Return the [x, y] coordinate for the center point of the cell that contains the specified text.  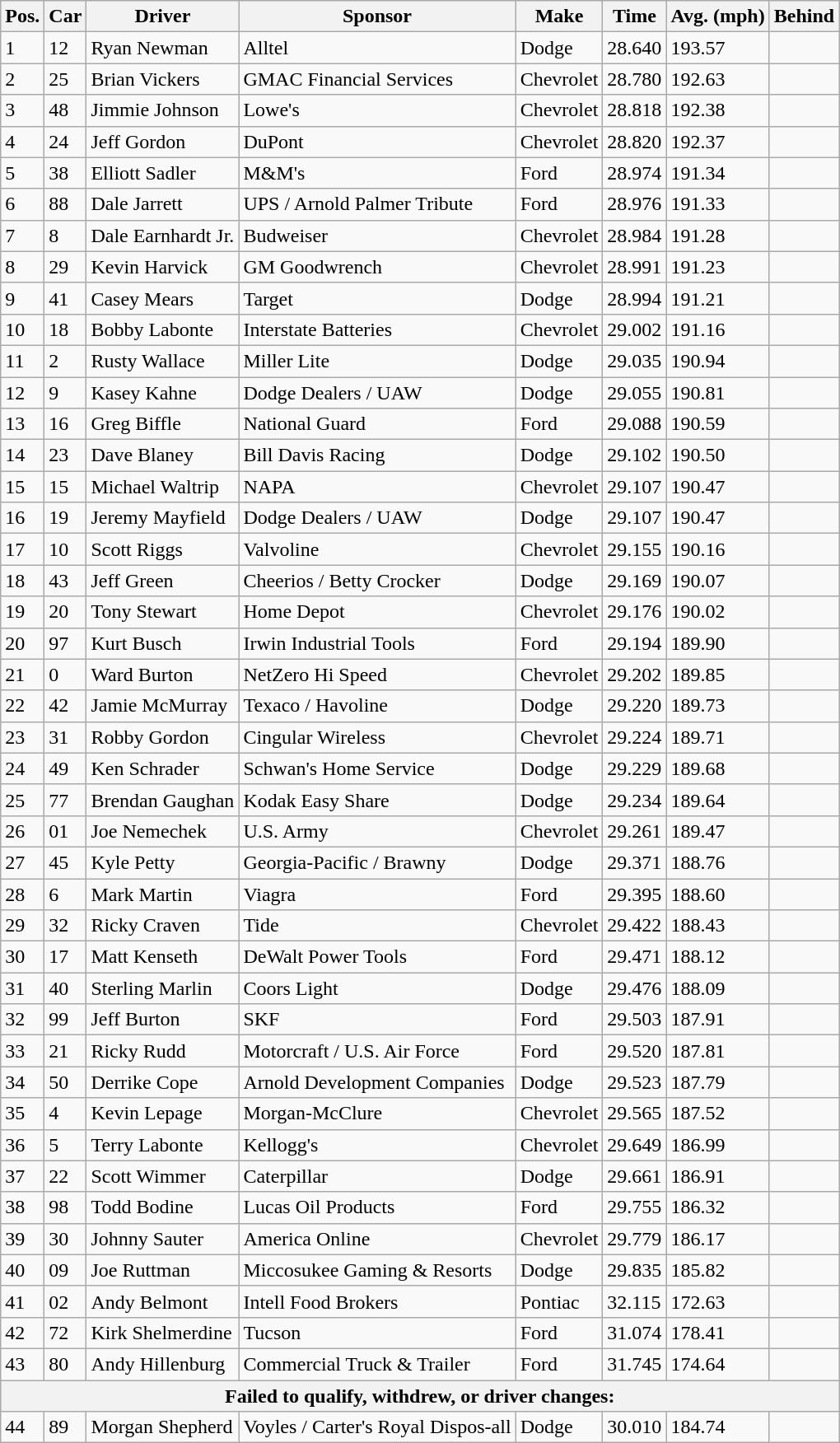
29.520 [634, 1051]
02 [66, 1301]
191.33 [718, 204]
Interstate Batteries [377, 329]
44 [23, 1427]
48 [66, 110]
29.649 [634, 1145]
29.779 [634, 1239]
Tide [377, 926]
190.02 [718, 612]
29.471 [634, 957]
Johnny Sauter [163, 1239]
Derrike Cope [163, 1082]
Casey Mears [163, 298]
Ryan Newman [163, 48]
29.422 [634, 926]
28.974 [634, 173]
29.102 [634, 455]
Rusty Wallace [163, 361]
Avg. (mph) [718, 16]
Georgia-Pacific / Brawny [377, 862]
29.229 [634, 768]
190.07 [718, 581]
Tony Stewart [163, 612]
32.115 [634, 1301]
Intell Food Brokers [377, 1301]
187.52 [718, 1114]
GMAC Financial Services [377, 79]
29.523 [634, 1082]
Ricky Rudd [163, 1051]
88 [66, 204]
29.194 [634, 643]
Kellogg's [377, 1145]
188.76 [718, 862]
26 [23, 831]
Kurt Busch [163, 643]
50 [66, 1082]
Arnold Development Companies [377, 1082]
Miller Lite [377, 361]
29.220 [634, 706]
191.28 [718, 236]
35 [23, 1114]
13 [23, 424]
01 [66, 831]
Brian Vickers [163, 79]
49 [66, 768]
Ricky Craven [163, 926]
DeWalt Power Tools [377, 957]
192.38 [718, 110]
Ken Schrader [163, 768]
99 [66, 1020]
193.57 [718, 48]
97 [66, 643]
189.73 [718, 706]
28.640 [634, 48]
29.835 [634, 1270]
Alltel [377, 48]
29.261 [634, 831]
M&M's [377, 173]
Pontiac [559, 1301]
Cingular Wireless [377, 737]
33 [23, 1051]
Bobby Labonte [163, 329]
Scott Riggs [163, 549]
34 [23, 1082]
Mark Martin [163, 894]
28.820 [634, 142]
Morgan Shepherd [163, 1427]
National Guard [377, 424]
72 [66, 1333]
184.74 [718, 1427]
172.63 [718, 1301]
29.234 [634, 800]
89 [66, 1427]
178.41 [718, 1333]
Make [559, 16]
Tucson [377, 1333]
Texaco / Havoline [377, 706]
Ward Burton [163, 675]
Joe Ruttman [163, 1270]
Jeremy Mayfield [163, 518]
29.169 [634, 581]
Terry Labonte [163, 1145]
192.37 [718, 142]
Andy Belmont [163, 1301]
29.088 [634, 424]
30.010 [634, 1427]
Dale Earnhardt Jr. [163, 236]
186.99 [718, 1145]
09 [66, 1270]
Jeff Gordon [163, 142]
28.991 [634, 267]
189.71 [718, 737]
29.755 [634, 1207]
11 [23, 361]
Dave Blaney [163, 455]
28.818 [634, 110]
29.371 [634, 862]
188.60 [718, 894]
Time [634, 16]
45 [66, 862]
Lowe's [377, 110]
29.565 [634, 1114]
Scott Wimmer [163, 1176]
27 [23, 862]
DuPont [377, 142]
Sponsor [377, 16]
Miccosukee Gaming & Resorts [377, 1270]
29.476 [634, 988]
Brendan Gaughan [163, 800]
1 [23, 48]
Valvoline [377, 549]
Matt Kenseth [163, 957]
37 [23, 1176]
29.202 [634, 675]
190.59 [718, 424]
29.224 [634, 737]
29.155 [634, 549]
Kodak Easy Share [377, 800]
Jamie McMurray [163, 706]
190.94 [718, 361]
29.661 [634, 1176]
188.09 [718, 988]
174.64 [718, 1364]
98 [66, 1207]
Caterpillar [377, 1176]
Michael Waltrip [163, 487]
186.17 [718, 1239]
190.50 [718, 455]
Cheerios / Betty Crocker [377, 581]
77 [66, 800]
28.976 [634, 204]
Kyle Petty [163, 862]
Coors Light [377, 988]
188.43 [718, 926]
29.035 [634, 361]
Budweiser [377, 236]
192.63 [718, 79]
Viagra [377, 894]
191.34 [718, 173]
Robby Gordon [163, 737]
187.81 [718, 1051]
Greg Biffle [163, 424]
Lucas Oil Products [377, 1207]
Pos. [23, 16]
189.64 [718, 800]
185.82 [718, 1270]
Car [66, 16]
Elliott Sadler [163, 173]
29.395 [634, 894]
Joe Nemechek [163, 831]
Commercial Truck & Trailer [377, 1364]
28.780 [634, 79]
189.90 [718, 643]
Jimmie Johnson [163, 110]
14 [23, 455]
Schwan's Home Service [377, 768]
187.79 [718, 1082]
186.91 [718, 1176]
Driver [163, 16]
187.91 [718, 1020]
191.16 [718, 329]
Kevin Harvick [163, 267]
Motorcraft / U.S. Air Force [377, 1051]
190.81 [718, 393]
Todd Bodine [163, 1207]
3 [23, 110]
Jeff Burton [163, 1020]
UPS / Arnold Palmer Tribute [377, 204]
29.176 [634, 612]
29.055 [634, 393]
America Online [377, 1239]
29.503 [634, 1020]
191.23 [718, 267]
Jeff Green [163, 581]
Kevin Lepage [163, 1114]
Irwin Industrial Tools [377, 643]
SKF [377, 1020]
28 [23, 894]
Dale Jarrett [163, 204]
Home Depot [377, 612]
Failed to qualify, withdrew, or driver changes: [420, 1396]
Target [377, 298]
7 [23, 236]
Morgan-McClure [377, 1114]
29.002 [634, 329]
0 [66, 675]
Kirk Shelmerdine [163, 1333]
31.745 [634, 1364]
GM Goodwrench [377, 267]
NAPA [377, 487]
186.32 [718, 1207]
NetZero Hi Speed [377, 675]
31.074 [634, 1333]
U.S. Army [377, 831]
Sterling Marlin [163, 988]
191.21 [718, 298]
80 [66, 1364]
Bill Davis Racing [377, 455]
188.12 [718, 957]
189.47 [718, 831]
Kasey Kahne [163, 393]
28.994 [634, 298]
39 [23, 1239]
Andy Hillenburg [163, 1364]
36 [23, 1145]
189.68 [718, 768]
Behind [804, 16]
Voyles / Carter's Royal Dispos-all [377, 1427]
190.16 [718, 549]
189.85 [718, 675]
28.984 [634, 236]
